Scan for the cell matching the given text and deliver its [x, y] coordinate at center. 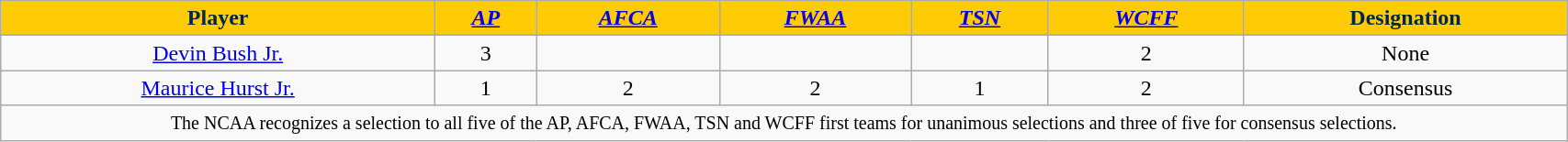
Maurice Hurst Jr. [219, 88]
Designation [1405, 18]
AP [487, 18]
TSN [980, 18]
Player [219, 18]
FWAA [815, 18]
Consensus [1405, 88]
None [1405, 53]
AFCA [628, 18]
3 [487, 53]
WCFF [1146, 18]
Devin Bush Jr. [219, 53]
